From the cell containing the given text, extract its center point as (X, Y) coordinate. 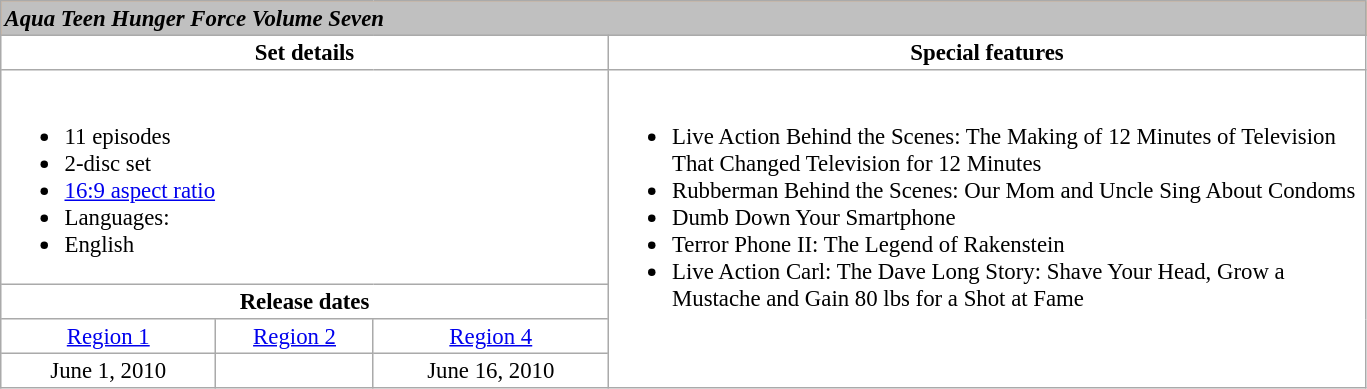
Region 1 (108, 336)
June 1, 2010 (108, 371)
Special features (987, 52)
Aqua Teen Hunger Force Volume Seven (684, 18)
11 episodes2-disc set16:9 aspect ratioLanguages:English (305, 178)
Set details (305, 52)
Release dates (305, 302)
June 16, 2010 (490, 371)
Region 2 (295, 336)
Region 4 (490, 336)
